Output the [x, y] coordinate of the center of the cell containing the given text.  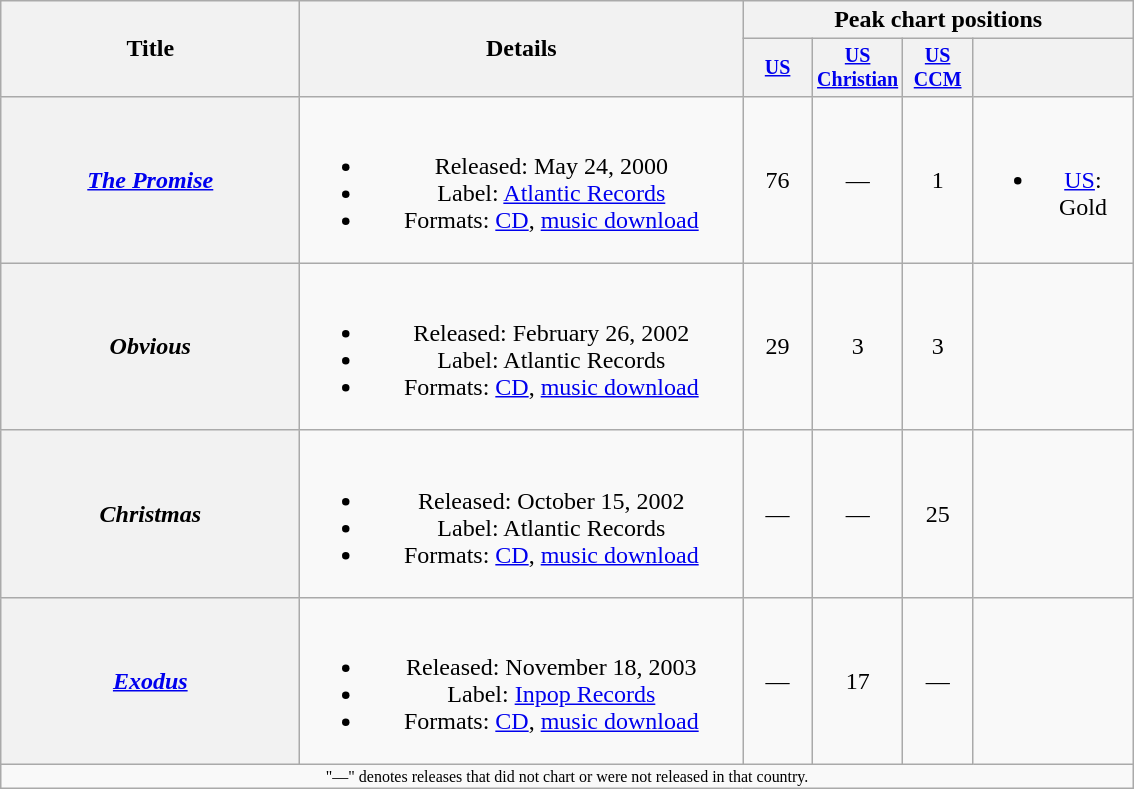
Released: February 26, 2002Label: Atlantic RecordsFormats: CD, music download [522, 346]
Released: October 15, 2002Label: Atlantic RecordsFormats: CD, music download [522, 514]
17 [858, 680]
Details [522, 49]
25 [938, 514]
USChristian [858, 68]
Released: May 24, 2000Label: Atlantic RecordsFormats: CD, music download [522, 180]
1 [938, 180]
US [778, 68]
Exodus [150, 680]
"—" denotes releases that did not chart or were not released in that country. [568, 777]
US: Gold [1052, 180]
29 [778, 346]
Christmas [150, 514]
Obvious [150, 346]
Title [150, 49]
Peak chart positions [938, 20]
The Promise [150, 180]
USCCM [938, 68]
76 [778, 180]
Released: November 18, 2003Label: Inpop RecordsFormats: CD, music download [522, 680]
